Capture the cell that displays the provided text and extract its (X, Y) central coordinate. 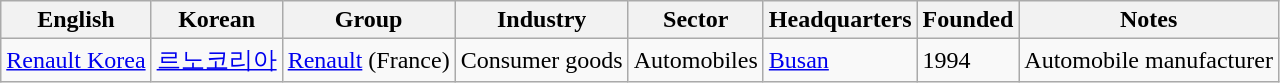
Sector (696, 20)
Founded (968, 20)
Notes (1149, 20)
English (76, 20)
Group (368, 20)
Busan (840, 60)
Renault (France) (368, 60)
Industry (542, 20)
Renault Korea (76, 60)
1994 (968, 60)
Consumer goods (542, 60)
르노코리아 (216, 60)
Korean (216, 20)
Automobiles (696, 60)
Automobile manufacturer (1149, 60)
Headquarters (840, 20)
